Capture the cell that displays the provided text and extract its [X, Y] central coordinate. 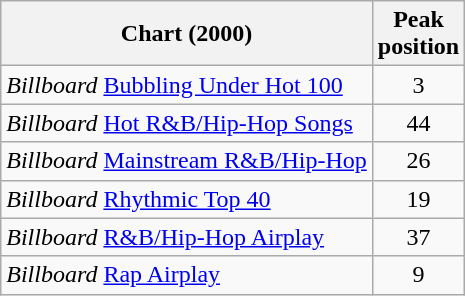
Billboard Bubbling Under Hot 100 [187, 85]
Billboard Rhythmic Top 40 [187, 199]
Billboard Mainstream R&B/Hip-Hop [187, 161]
9 [418, 275]
Billboard Rap Airplay [187, 275]
44 [418, 123]
3 [418, 85]
Peakposition [418, 34]
Billboard R&B/Hip-Hop Airplay [187, 237]
Chart (2000) [187, 34]
37 [418, 237]
19 [418, 199]
Billboard Hot R&B/Hip-Hop Songs [187, 123]
26 [418, 161]
